Return [X, Y] of the center of cell containing provided text 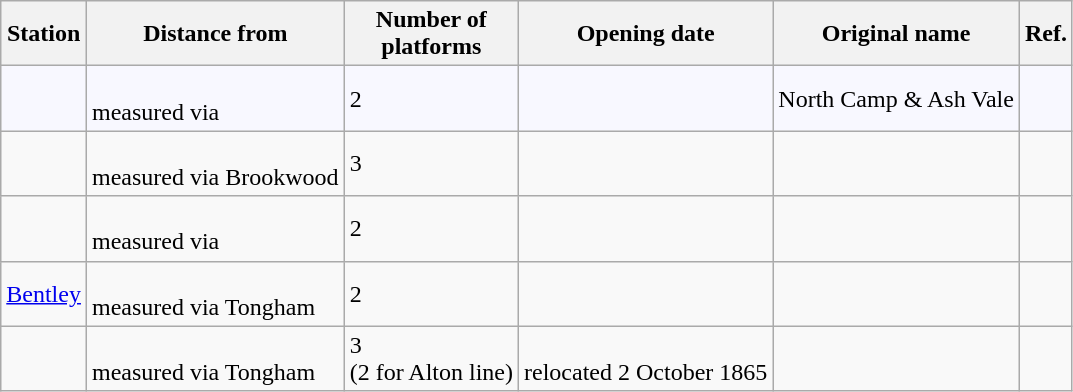
Bentley [44, 294]
Distance from [215, 34]
North Camp & Ash Vale [896, 98]
Original name [896, 34]
Ref. [1046, 34]
relocated 2 October 1865 [646, 358]
Opening date [646, 34]
measured via Brookwood [215, 164]
Station [44, 34]
3 [431, 164]
3(2 for Alton line) [431, 358]
Number ofplatforms [431, 34]
